Search for the cell housing the specified text and yield its (x, y) center coordinate. 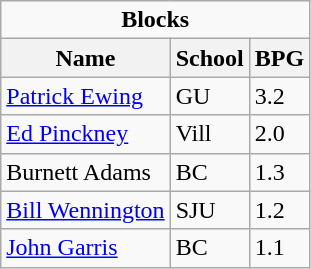
1.1 (279, 248)
School (210, 58)
1.3 (279, 172)
3.2 (279, 96)
BPG (279, 58)
Burnett Adams (86, 172)
Vill (210, 134)
Name (86, 58)
Patrick Ewing (86, 96)
1.2 (279, 210)
Blocks (156, 20)
SJU (210, 210)
Bill Wennington (86, 210)
John Garris (86, 248)
Ed Pinckney (86, 134)
GU (210, 96)
2.0 (279, 134)
